Capture the cell that displays the provided text and extract its [x, y] central coordinate. 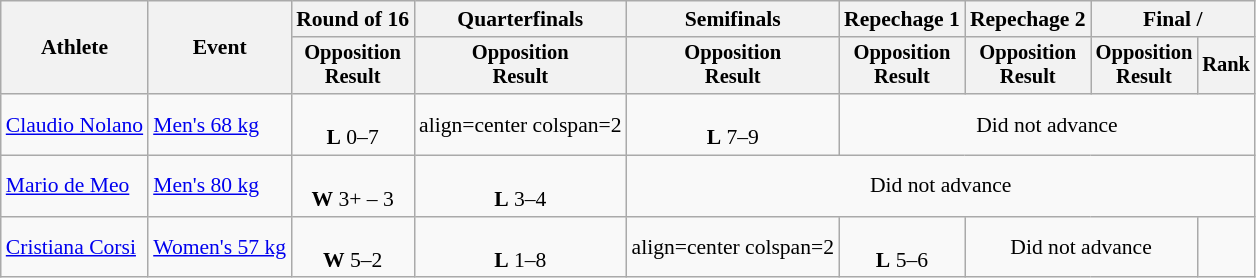
W 5–2 [352, 248]
L 0–7 [352, 124]
L 5–6 [902, 248]
Men's 80 kg [220, 186]
Rank [1226, 66]
L 7–9 [733, 124]
Event [220, 48]
Men's 68 kg [220, 124]
Round of 16 [352, 19]
W 3+ – 3 [352, 186]
Women's 57 kg [220, 248]
Semifinals [733, 19]
Claudio Nolano [74, 124]
Athlete [74, 48]
Repechage 1 [902, 19]
Mario de Meo [74, 186]
Quarterfinals [520, 19]
Cristiana Corsi [74, 248]
L 3–4 [520, 186]
Repechage 2 [1028, 19]
L 1–8 [520, 248]
Final / [1173, 19]
